Search for the cell housing the specified text and yield its [X, Y] center coordinate. 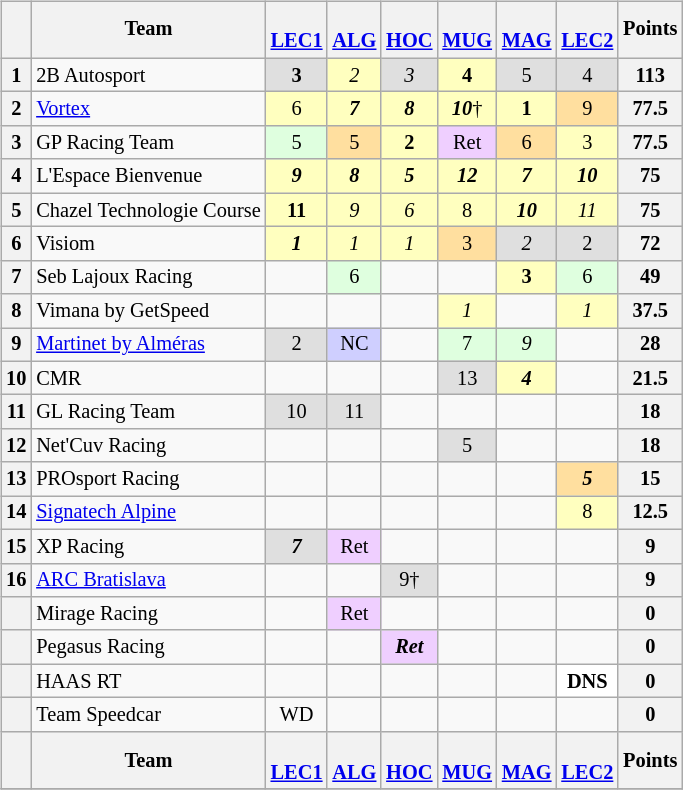
Martinet by Alméras [148, 345]
2B Autosport [148, 75]
GL Racing Team [148, 412]
ARC Bratislava [148, 580]
Net'Cuv Racing [148, 446]
CMR [148, 378]
Visiom [148, 244]
Vortex [148, 109]
21.5 [650, 378]
12.5 [650, 513]
10† [467, 109]
49 [650, 277]
Signatech Alpine [148, 513]
NC [354, 345]
Mirage Racing [148, 614]
WD [297, 715]
Team Speedcar [148, 715]
37.5 [650, 311]
28 [650, 345]
72 [650, 244]
HAAS RT [148, 681]
GP Racing Team [148, 143]
L'Espace Bienvenue [148, 176]
PROsport Racing [148, 479]
Seb Lajoux Racing [148, 277]
Chazel Technologie Course [148, 210]
XP Racing [148, 546]
9† [409, 580]
DNS [587, 681]
Vimana by GetSpeed [148, 311]
Pegasus Racing [148, 647]
14 [16, 513]
16 [16, 580]
113 [650, 75]
